Extract the (x, y) coordinate from the center of the cell holding the provided text.  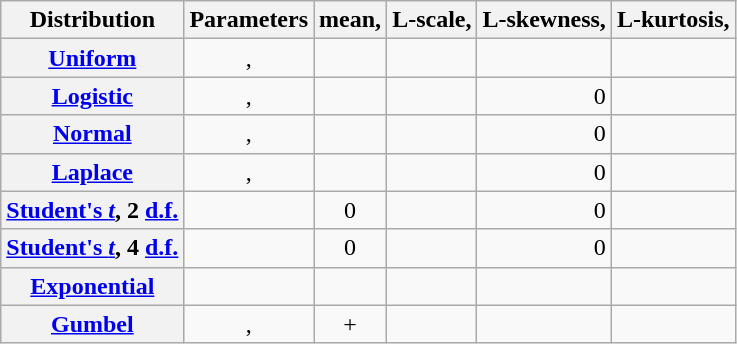
L-scale, (432, 20)
mean, (350, 20)
L-kurtosis, (673, 20)
Gumbel (92, 324)
Uniform (92, 58)
Student's t, 4 d.f. (92, 248)
L-skewness, (544, 20)
Exponential (92, 286)
+ (350, 324)
Logistic (92, 96)
Distribution (92, 20)
Parameters (249, 20)
Laplace (92, 172)
Normal (92, 134)
Student's t, 2 d.f. (92, 210)
